Scan for the cell matching the given text and deliver its (X, Y) coordinate at center. 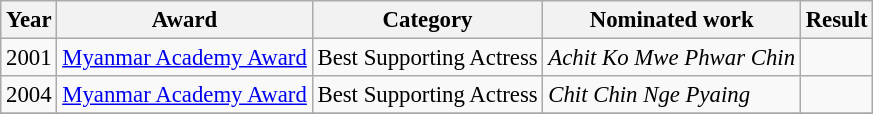
Year (29, 20)
Result (836, 20)
Category (428, 20)
Chit Chin Nge Pyaing (672, 95)
Achit Ko Mwe Phwar Chin (672, 58)
2001 (29, 58)
Award (184, 20)
2004 (29, 95)
Nominated work (672, 20)
